Capture the cell that displays the provided text and extract its [x, y] central coordinate. 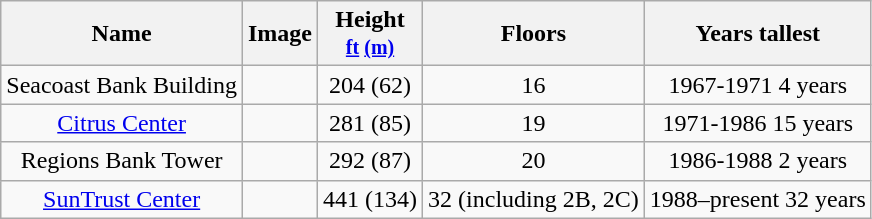
19 [534, 123]
SunTrust Center [122, 199]
Seacoast Bank Building [122, 85]
292 (87) [370, 161]
20 [534, 161]
Name [122, 34]
Years tallest [758, 34]
32 (including 2B, 2C) [534, 199]
1967-1971 4 years [758, 85]
1971-1986 15 years [758, 123]
Heightft (m) [370, 34]
1988–present 32 years [758, 199]
16 [534, 85]
Floors [534, 34]
Regions Bank Tower [122, 161]
1986-1988 2 years [758, 161]
441 (134) [370, 199]
Citrus Center [122, 123]
Image [280, 34]
281 (85) [370, 123]
204 (62) [370, 85]
